Detect which cell encompasses the target text, then output its (x, y) center coordinate. 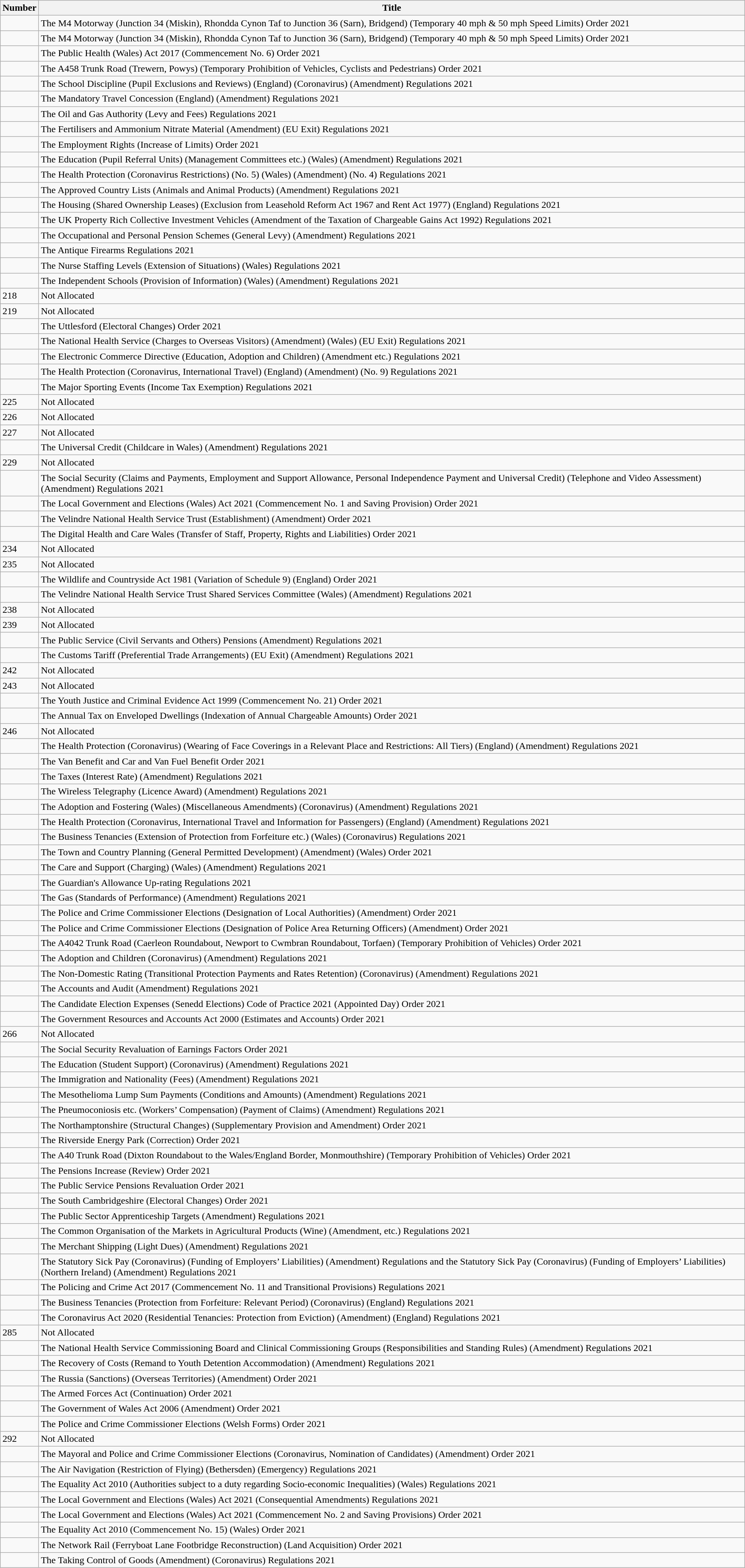
The Customs Tariff (Preferential Trade Arrangements) (EU Exit) (Amendment) Regulations 2021 (392, 655)
The Public Sector Apprenticeship Targets (Amendment) Regulations 2021 (392, 1216)
246 (20, 731)
The Pensions Increase (Review) Order 2021 (392, 1170)
285 (20, 1333)
235 (20, 564)
The South Cambridgeshire (Electoral Changes) Order 2021 (392, 1201)
The Public Service (Civil Servants and Others) Pensions (Amendment) Regulations 2021 (392, 640)
227 (20, 432)
The Equality Act 2010 (Authorities subject to a duty regarding Socio-economic Inequalities) (Wales) Regulations 2021 (392, 1484)
The National Health Service (Charges to Overseas Visitors) (Amendment) (Wales) (EU Exit) Regulations 2021 (392, 341)
The Uttlesford (Electoral Changes) Order 2021 (392, 326)
The Police and Crime Commissioner Elections (Designation of Police Area Returning Officers) (Amendment) Order 2021 (392, 928)
The Mesothelioma Lump Sum Payments (Conditions and Amounts) (Amendment) Regulations 2021 (392, 1095)
266 (20, 1034)
The Business Tenancies (Protection from Forfeiture: Relevant Period) (Coronavirus) (England) Regulations 2021 (392, 1302)
The Independent Schools (Provision of Information) (Wales) (Amendment) Regulations 2021 (392, 281)
The A40 Trunk Road (Dixton Roundabout to the Wales/England Border, Monmouthshire) (Temporary Prohibition of Vehicles) Order 2021 (392, 1155)
The Common Organisation of the Markets in Agricultural Products (Wine) (Amendment, etc.) Regulations 2021 (392, 1231)
The Accounts and Audit (Amendment) Regulations 2021 (392, 989)
The Network Rail (Ferryboat Lane Footbridge Reconstruction) (Land Acquisition) Order 2021 (392, 1545)
The Public Service Pensions Revaluation Order 2021 (392, 1186)
The Business Tenancies (Extension of Protection from Forfeiture etc.) (Wales) (Coronavirus) Regulations 2021 (392, 837)
The Van Benefit and Car and Van Fuel Benefit Order 2021 (392, 761)
The Antique Firearms Regulations 2021 (392, 250)
The Equality Act 2010 (Commencement No. 15) (Wales) Order 2021 (392, 1530)
The Riverside Energy Park (Correction) Order 2021 (392, 1140)
The Fertilisers and Ammonium Nitrate Material (Amendment) (EU Exit) Regulations 2021 (392, 129)
The Town and Country Planning (General Permitted Development) (Amendment) (Wales) Order 2021 (392, 852)
The Occupational and Personal Pension Schemes (General Levy) (Amendment) Regulations 2021 (392, 235)
The Major Sporting Events (Income Tax Exemption) Regulations 2021 (392, 387)
The Guardian's Allowance Up-rating Regulations 2021 (392, 882)
The Care and Support (Charging) (Wales) (Amendment) Regulations 2021 (392, 867)
234 (20, 549)
The Universal Credit (Childcare in Wales) (Amendment) Regulations 2021 (392, 448)
The Annual Tax on Enveloped Dwellings (Indexation of Annual Chargeable Amounts) Order 2021 (392, 716)
The Northamptonshire (Structural Changes) (Supplementary Provision and Amendment) Order 2021 (392, 1125)
The Candidate Election Expenses (Senedd Elections) Code of Practice 2021 (Appointed Day) Order 2021 (392, 1004)
The Wireless Telegraphy (Licence Award) (Amendment) Regulations 2021 (392, 792)
The Housing (Shared Ownership Leases) (Exclusion from Leasehold Reform Act 1967 and Rent Act 1977) (England) Regulations 2021 (392, 205)
The Employment Rights (Increase of Limits) Order 2021 (392, 144)
239 (20, 625)
The Gas (Standards of Performance) (Amendment) Regulations 2021 (392, 897)
218 (20, 296)
The Health Protection (Coronavirus Restrictions) (No. 5) (Wales) (Amendment) (No. 4) Regulations 2021 (392, 174)
The Government Resources and Accounts Act 2000 (Estimates and Accounts) Order 2021 (392, 1019)
The Policing and Crime Act 2017 (Commencement No. 11 and Transitional Provisions) Regulations 2021 (392, 1287)
The Mandatory Travel Concession (England) (Amendment) Regulations 2021 (392, 99)
The Immigration and Nationality (Fees) (Amendment) Regulations 2021 (392, 1079)
The Nurse Staffing Levels (Extension of Situations) (Wales) Regulations 2021 (392, 266)
The Local Government and Elections (Wales) Act 2021 (Commencement No. 1 and Saving Provision) Order 2021 (392, 504)
229 (20, 463)
The UK Property Rich Collective Investment Vehicles (Amendment of the Taxation of Chargeable Gains Act 1992) Regulations 2021 (392, 220)
225 (20, 402)
The Education (Student Support) (Coronavirus) (Amendment) Regulations 2021 (392, 1064)
226 (20, 417)
242 (20, 670)
The Taking Control of Goods (Amendment) (Coronavirus) Regulations 2021 (392, 1560)
The Public Health (Wales) Act 2017 (Commencement No. 6) Order 2021 (392, 53)
The Air Navigation (Restriction of Flying) (Bethersden) (Emergency) Regulations 2021 (392, 1469)
The Non-Domestic Rating (Transitional Protection Payments and Rates Retention) (Coronavirus) (Amendment) Regulations 2021 (392, 974)
The Health Protection (Coronavirus, International Travel) (England) (Amendment) (No. 9) Regulations 2021 (392, 371)
243 (20, 685)
219 (20, 311)
The Mayoral and Police and Crime Commissioner Elections (Coronavirus, Nomination of Candidates) (Amendment) Order 2021 (392, 1454)
The Education (Pupil Referral Units) (Management Committees etc.) (Wales) (Amendment) Regulations 2021 (392, 159)
The Local Government and Elections (Wales) Act 2021 (Commencement No. 2 and Saving Provisions) Order 2021 (392, 1515)
The Social Security Revaluation of Earnings Factors Order 2021 (392, 1049)
The Coronavirus Act 2020 (Residential Tenancies: Protection from Eviction) (Amendment) (England) Regulations 2021 (392, 1318)
The Local Government and Elections (Wales) Act 2021 (Consequential Amendments) Regulations 2021 (392, 1500)
The National Health Service Commissioning Board and Clinical Commissioning Groups (Responsibilities and Standing Rules) (Amendment) Regulations 2021 (392, 1348)
The Velindre National Health Service Trust Shared Services Committee (Wales) (Amendment) Regulations 2021 (392, 594)
The A458 Trunk Road (Trewern, Powys) (Temporary Prohibition of Vehicles, Cyclists and Pedestrians) Order 2021 (392, 68)
The Adoption and Fostering (Wales) (Miscellaneous Amendments) (Coronavirus) (Amendment) Regulations 2021 (392, 807)
The Digital Health and Care Wales (Transfer of Staff, Property, Rights and Liabilities) Order 2021 (392, 534)
The Police and Crime Commissioner Elections (Designation of Local Authorities) (Amendment) Order 2021 (392, 913)
The Adoption and Children (Coronavirus) (Amendment) Regulations 2021 (392, 958)
The Electronic Commerce Directive (Education, Adoption and Children) (Amendment etc.) Regulations 2021 (392, 356)
The Recovery of Costs (Remand to Youth Detention Accommodation) (Amendment) Regulations 2021 (392, 1363)
The Taxes (Interest Rate) (Amendment) Regulations 2021 (392, 776)
The School Discipline (Pupil Exclusions and Reviews) (England) (Coronavirus) (Amendment) Regulations 2021 (392, 84)
The Wildlife and Countryside Act 1981 (Variation of Schedule 9) (England) Order 2021 (392, 579)
The Approved Country Lists (Animals and Animal Products) (Amendment) Regulations 2021 (392, 190)
The Merchant Shipping (Light Dues) (Amendment) Regulations 2021 (392, 1246)
Title (392, 8)
The Armed Forces Act (Continuation) Order 2021 (392, 1393)
Number (20, 8)
238 (20, 610)
The A4042 Trunk Road (Caerleon Roundabout, Newport to Cwmbran Roundabout, Torfaen) (Temporary Prohibition of Vehicles) Order 2021 (392, 943)
The Youth Justice and Criminal Evidence Act 1999 (Commencement No. 21) Order 2021 (392, 701)
The Police and Crime Commissioner Elections (Welsh Forms) Order 2021 (392, 1423)
The Government of Wales Act 2006 (Amendment) Order 2021 (392, 1408)
The Pneumoconiosis etc. (Workers’ Compensation) (Payment of Claims) (Amendment) Regulations 2021 (392, 1110)
The Oil and Gas Authority (Levy and Fees) Regulations 2021 (392, 114)
The Health Protection (Coronavirus, International Travel and Information for Passengers) (England) (Amendment) Regulations 2021 (392, 822)
The Russia (Sanctions) (Overseas Territories) (Amendment) Order 2021 (392, 1378)
292 (20, 1439)
The Velindre National Health Service Trust (Establishment) (Amendment) Order 2021 (392, 519)
